Provide the [X, Y] coordinate of the cell's center where the given text is located.  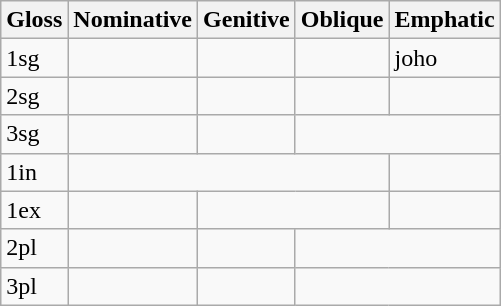
2sg [34, 96]
Gloss [34, 20]
joho [444, 58]
Genitive [247, 20]
3pl [34, 286]
3sg [34, 134]
2pl [34, 248]
Oblique [342, 20]
1in [34, 172]
1sg [34, 58]
Emphatic [444, 20]
Nominative [133, 20]
1ex [34, 210]
